Return [x, y] of the center of cell containing provided text 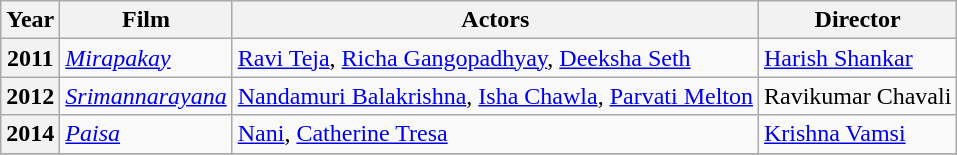
Film [146, 20]
Year [30, 20]
Harish Shankar [858, 58]
2014 [30, 134]
Nandamuri Balakrishna, Isha Chawla, Parvati Melton [495, 96]
Mirapakay [146, 58]
Krishna Vamsi [858, 134]
Srimannarayana [146, 96]
Ravikumar Chavali [858, 96]
Nani, Catherine Tresa [495, 134]
2011 [30, 58]
Director [858, 20]
Paisa [146, 134]
Ravi Teja, Richa Gangopadhyay, Deeksha Seth [495, 58]
2012 [30, 96]
Actors [495, 20]
